Extract the (X, Y) coordinate from the center of the cell holding the provided text.  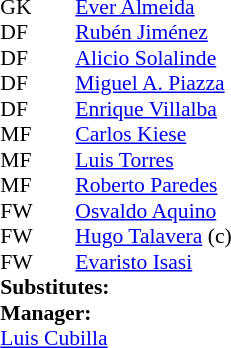
Hugo Talavera (c) (153, 237)
Osvaldo Aquino (153, 211)
Carlos Kiese (153, 135)
Manager: (116, 313)
Enrique Villalba (153, 109)
Alicio Solalinde (153, 58)
Miguel A. Piazza (153, 83)
Rubén Jiménez (153, 33)
Roberto Paredes (153, 185)
Substitutes: (116, 287)
Luis Torres (153, 160)
Evaristo Isasi (153, 262)
